Pinpoint the cell where the given text exists, returning its [X, Y] midpoint coordinate. 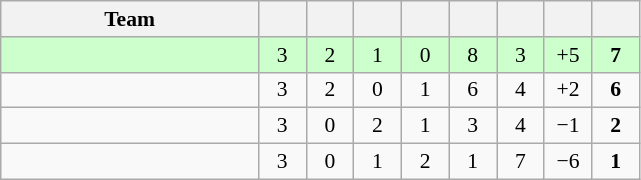
−6 [568, 162]
8 [473, 55]
+2 [568, 90]
+5 [568, 55]
Team [130, 19]
−1 [568, 126]
